For the text-containing cell, return its midpoint in [x, y] coordinate format. 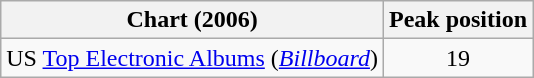
Chart (2006) [192, 20]
19 [458, 58]
Peak position [458, 20]
US Top Electronic Albums (Billboard) [192, 58]
